Return [x, y] of the center of cell containing provided text 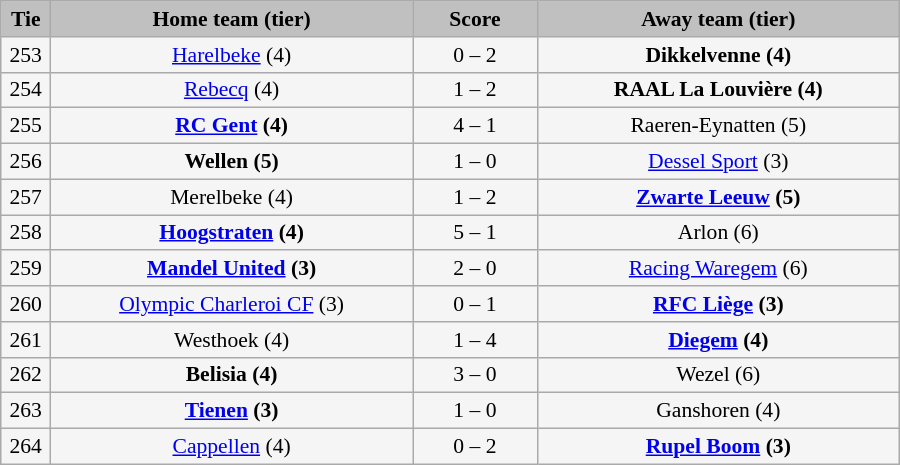
Dikkelvenne (4) [718, 55]
253 [26, 55]
Wellen (5) [232, 162]
Harelbeke (4) [232, 55]
Merelbeke (4) [232, 197]
Score [476, 19]
264 [26, 447]
Arlon (6) [718, 233]
Racing Waregem (6) [718, 269]
256 [26, 162]
RC Gent (4) [232, 126]
259 [26, 269]
4 – 1 [476, 126]
263 [26, 411]
Ganshoren (4) [718, 411]
Cappellen (4) [232, 447]
260 [26, 304]
Tie [26, 19]
Rupel Boom (3) [718, 447]
Away team (tier) [718, 19]
RFC Liège (3) [718, 304]
1 – 4 [476, 340]
Belisia (4) [232, 375]
Westhoek (4) [232, 340]
255 [26, 126]
Rebecq (4) [232, 90]
Wezel (6) [718, 375]
257 [26, 197]
5 – 1 [476, 233]
Raeren-Eynatten (5) [718, 126]
254 [26, 90]
3 – 0 [476, 375]
Tienen (3) [232, 411]
Home team (tier) [232, 19]
258 [26, 233]
Zwarte Leeuw (5) [718, 197]
Diegem (4) [718, 340]
0 – 1 [476, 304]
Olympic Charleroi CF (3) [232, 304]
Hoogstraten (4) [232, 233]
RAAL La Louvière (4) [718, 90]
Mandel United (3) [232, 269]
Dessel Sport (3) [718, 162]
262 [26, 375]
261 [26, 340]
2 – 0 [476, 269]
